Capture the cell that displays the provided text and extract its [X, Y] central coordinate. 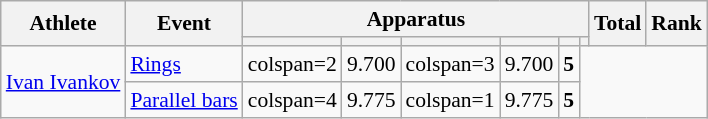
Rings [184, 64]
colspan=4 [292, 100]
Total [618, 24]
Event [184, 24]
colspan=2 [292, 64]
Athlete [64, 24]
Ivan Ivankov [64, 82]
colspan=1 [450, 100]
Rank [676, 24]
Parallel bars [184, 100]
Apparatus [416, 19]
colspan=3 [450, 64]
